Extract the [x, y] coordinate from the center of the cell holding the provided text.  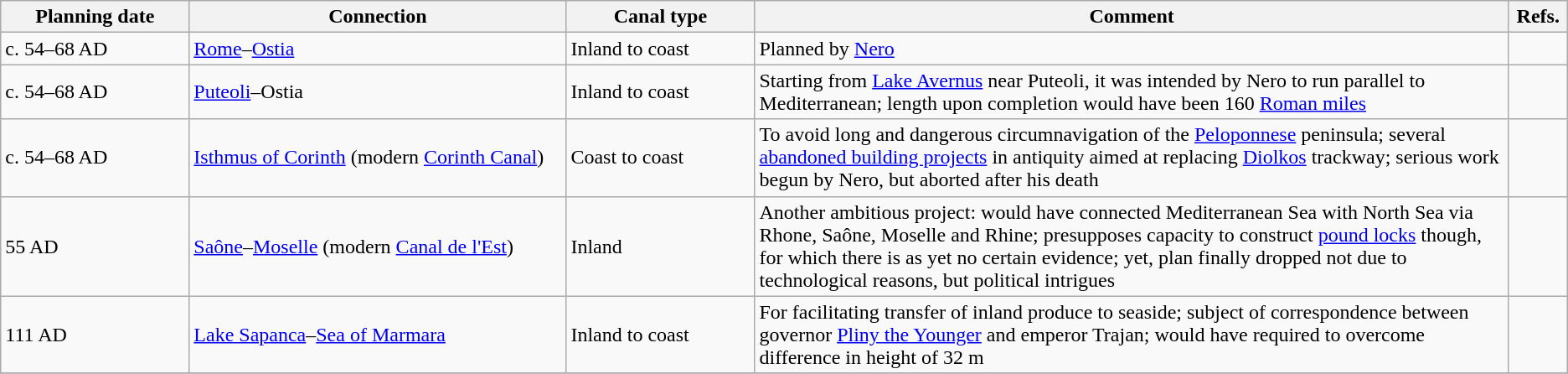
Connection [378, 17]
Planning date [95, 17]
Isthmus of Corinth (modern Corinth Canal) [378, 158]
Lake Sapanca–Sea of Marmara [378, 335]
Coast to coast [660, 158]
Saône–Moselle (modern Canal de l'Est) [378, 247]
Comment [1132, 17]
Refs. [1538, 17]
55 AD [95, 247]
111 AD [95, 335]
Rome–Ostia [378, 49]
Canal type [660, 17]
Puteoli–Ostia [378, 92]
Inland [660, 247]
Planned by Nero [1132, 49]
